Identify which cell holds the provided text, then report its (X, Y) central coordinate. 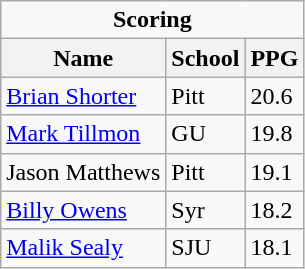
SJU (206, 248)
Jason Matthews (84, 172)
19.8 (274, 134)
18.1 (274, 248)
GU (206, 134)
PPG (274, 58)
20.6 (274, 96)
Brian Shorter (84, 96)
School (206, 58)
19.1 (274, 172)
Syr (206, 210)
18.2 (274, 210)
Malik Sealy (84, 248)
Mark Tillmon (84, 134)
Billy Owens (84, 210)
Scoring (152, 20)
Name (84, 58)
